Capture the cell that displays the provided text and extract its (x, y) central coordinate. 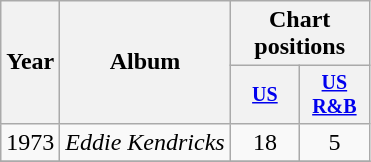
USR&B (334, 94)
Album (145, 62)
Chart positions (300, 34)
Year (30, 62)
18 (264, 142)
US (264, 94)
Eddie Kendricks (145, 142)
1973 (30, 142)
5 (334, 142)
